Search for the cell housing the specified text and yield its (x, y) center coordinate. 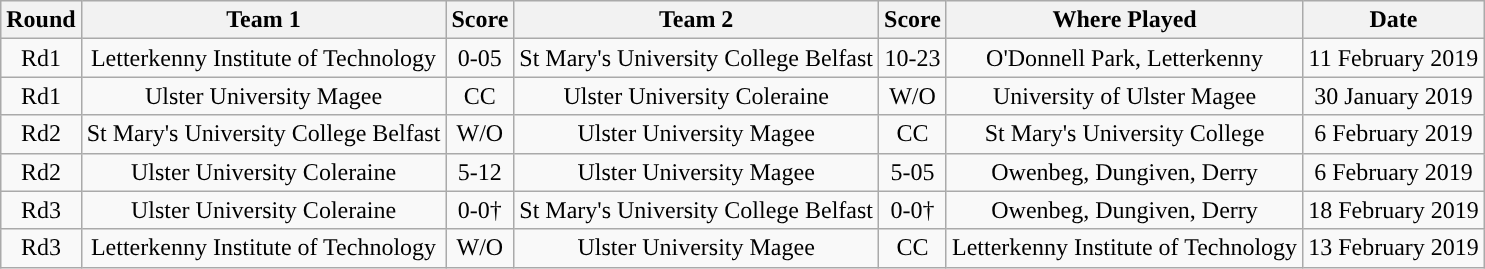
St Mary's University College (1124, 134)
11 February 2019 (1394, 58)
18 February 2019 (1394, 210)
O'Donnell Park, Letterkenny (1124, 58)
13 February 2019 (1394, 248)
30 January 2019 (1394, 96)
Date (1394, 20)
5-12 (480, 172)
Team 2 (696, 20)
0-05 (480, 58)
Round (41, 20)
10-23 (913, 58)
Where Played (1124, 20)
University of Ulster Magee (1124, 96)
5-05 (913, 172)
Team 1 (264, 20)
